Scan for the cell matching the given text and deliver its [x, y] coordinate at center. 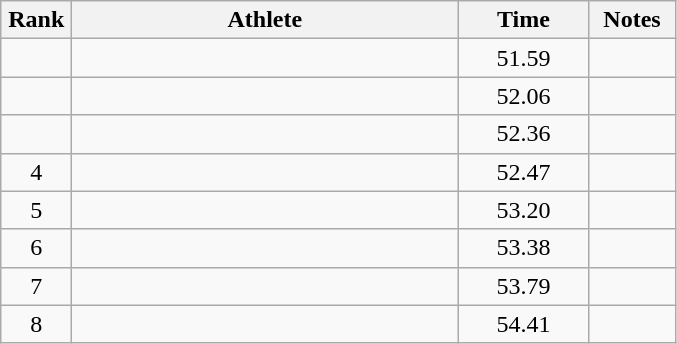
52.47 [524, 172]
Notes [632, 20]
6 [36, 248]
Time [524, 20]
52.36 [524, 134]
Rank [36, 20]
5 [36, 210]
Athlete [265, 20]
54.41 [524, 324]
53.79 [524, 286]
51.59 [524, 58]
8 [36, 324]
52.06 [524, 96]
7 [36, 286]
4 [36, 172]
53.20 [524, 210]
53.38 [524, 248]
